Find where the given text appears and provide that cell's center as [x, y] coordinate. 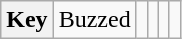
Key [27, 20]
Buzzed [94, 20]
